From the cell containing the given text, extract its center point as [X, Y] coordinate. 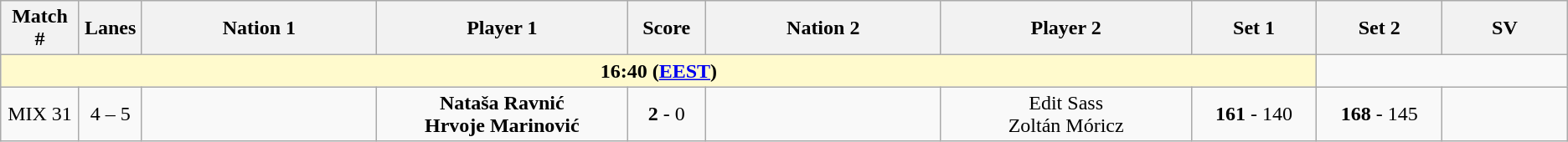
Set 1 [1254, 28]
4 – 5 [111, 114]
Set 2 [1380, 28]
161 - 140 [1254, 114]
Nation 1 [260, 28]
Player 2 [1065, 28]
2 - 0 [667, 114]
Score [667, 28]
Lanes [111, 28]
SV [1505, 28]
Edit Sass Zoltán Móricz [1065, 114]
MIX 31 [40, 114]
Match # [40, 28]
Nataša Ravnić Hrvoje Marinović [503, 114]
16:40 (EEST) [658, 71]
168 - 145 [1380, 114]
Player 1 [503, 28]
Nation 2 [823, 28]
